Identify which cell holds the provided text, then report its [x, y] central coordinate. 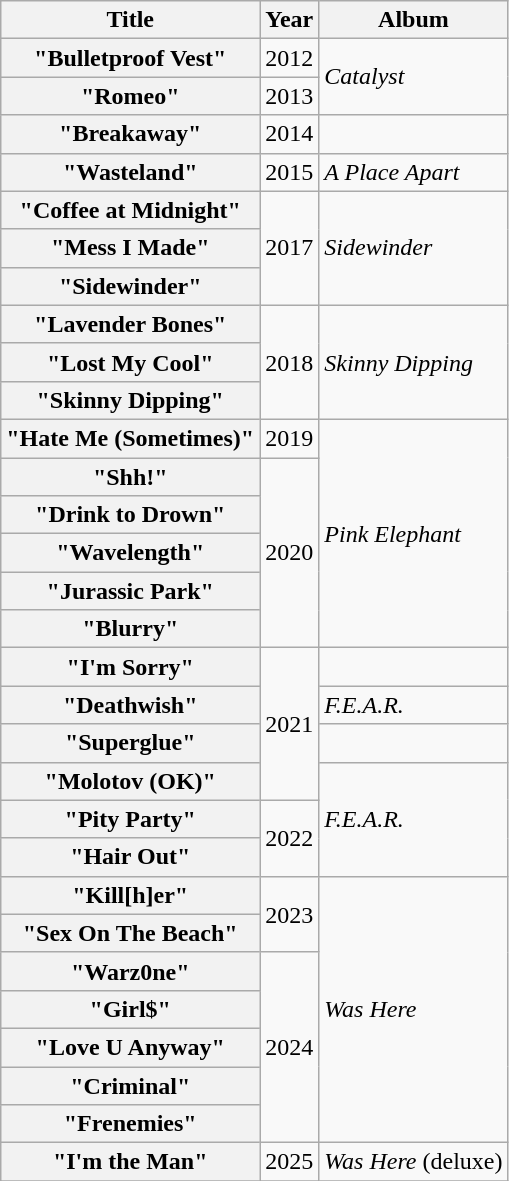
2022 [290, 838]
"Coffee at Midnight" [130, 210]
"Wasteland" [130, 172]
"Mess I Made" [130, 248]
"I'm Sorry" [130, 667]
"Blurry" [130, 629]
"Love U Anyway" [130, 1047]
"Sidewinder" [130, 286]
"Superglue" [130, 743]
2015 [290, 172]
"Bulletproof Vest" [130, 58]
2020 [290, 553]
"Pity Party" [130, 819]
Sidewinder [414, 248]
"Girl$" [130, 1009]
"Hair Out" [130, 857]
"I'm the Man" [130, 1162]
Year [290, 20]
"Frenemies" [130, 1124]
A Place Apart [414, 172]
"Deathwish" [130, 705]
"Hate Me (Sometimes)" [130, 438]
Was Here (deluxe) [414, 1162]
"Lost My Cool" [130, 362]
2013 [290, 96]
2023 [290, 914]
"Drink to Drown" [130, 515]
"Molotov (OK)" [130, 781]
"Breakaway" [130, 134]
2024 [290, 1047]
"Warz0ne" [130, 971]
Catalyst [414, 77]
Was Here [414, 1009]
"Criminal" [130, 1085]
"Jurassic Park" [130, 591]
2018 [290, 362]
Pink Elephant [414, 533]
2014 [290, 134]
"Kill[h]er" [130, 895]
Album [414, 20]
"Lavender Bones" [130, 324]
2021 [290, 724]
Title [130, 20]
"Sex On The Beach" [130, 933]
Skinny Dipping [414, 362]
2017 [290, 248]
"Wavelength" [130, 553]
"Romeo" [130, 96]
"Skinny Dipping" [130, 400]
"Shh!" [130, 477]
2019 [290, 438]
2012 [290, 58]
2025 [290, 1162]
